Pinpoint the cell where the given text exists, returning its (X, Y) midpoint coordinate. 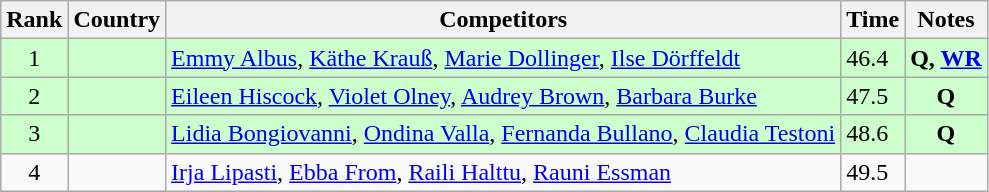
Q, WR (946, 58)
3 (34, 134)
47.5 (873, 96)
Country (117, 20)
Irja Lipasti, Ebba From, Raili Halttu, Rauni Essman (504, 172)
Eileen Hiscock, Violet Olney, Audrey Brown, Barbara Burke (504, 96)
Rank (34, 20)
48.6 (873, 134)
49.5 (873, 172)
46.4 (873, 58)
Notes (946, 20)
4 (34, 172)
Competitors (504, 20)
Emmy Albus, Käthe Krauß, Marie Dollinger, Ilse Dörffeldt (504, 58)
2 (34, 96)
Lidia Bongiovanni, Ondina Valla, Fernanda Bullano, Claudia Testoni (504, 134)
Time (873, 20)
1 (34, 58)
